Provide the (x, y) coordinate of the cell's center where the given text is located.  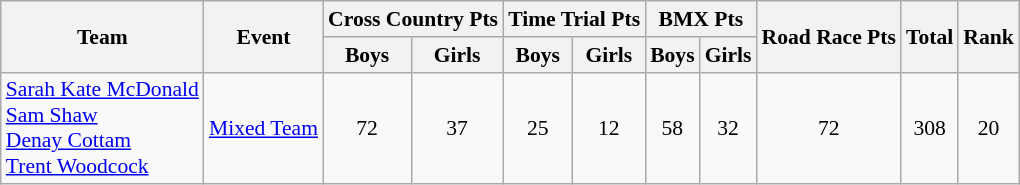
Total (930, 36)
25 (538, 128)
BMX Pts (700, 19)
Sarah Kate McDonaldSam ShawDenay CottamTrent Woodcock (102, 128)
Time Trial Pts (574, 19)
37 (457, 128)
20 (988, 128)
32 (728, 128)
Rank (988, 36)
Mixed Team (264, 128)
Team (102, 36)
Event (264, 36)
12 (610, 128)
Road Race Pts (829, 36)
58 (672, 128)
308 (930, 128)
Cross Country Pts (413, 19)
